Locate the cell with the specified text and output its [X, Y] center coordinate. 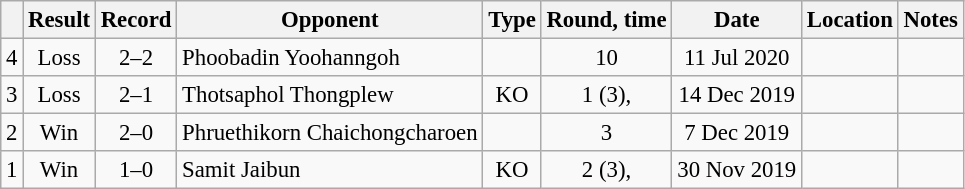
Notes [930, 20]
Round, time [606, 20]
2–1 [136, 95]
Phruethikorn Chaichongcharoen [330, 133]
2–0 [136, 133]
Phoobadin Yoohanngoh [330, 58]
Result [60, 20]
Location [850, 20]
11 Jul 2020 [737, 58]
30 Nov 2019 [737, 170]
14 Dec 2019 [737, 95]
10 [606, 58]
4 [12, 58]
1–0 [136, 170]
7 Dec 2019 [737, 133]
1 (3), [606, 95]
1 [12, 170]
2 (3), [606, 170]
Samit Jaibun [330, 170]
2 [12, 133]
Date [737, 20]
Record [136, 20]
2–2 [136, 58]
Opponent [330, 20]
Thotsaphol Thongplew [330, 95]
Type [512, 20]
